Capture the cell that displays the provided text and extract its [x, y] central coordinate. 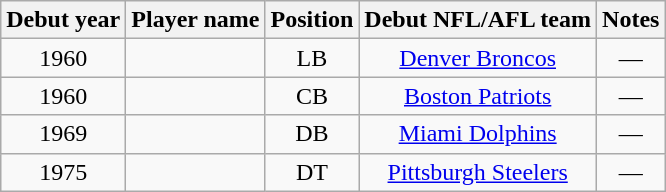
Debut year [64, 20]
Debut NFL/AFL team [478, 20]
DB [312, 134]
1975 [64, 172]
Notes [631, 20]
Miami Dolphins [478, 134]
Position [312, 20]
LB [312, 58]
1969 [64, 134]
Pittsburgh Steelers [478, 172]
CB [312, 96]
Player name [196, 20]
Boston Patriots [478, 96]
Denver Broncos [478, 58]
DT [312, 172]
